Pinpoint the cell where the given text exists, returning its [X, Y] midpoint coordinate. 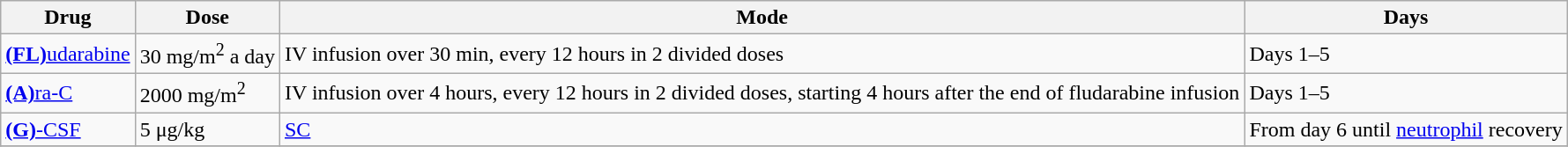
Days [1406, 18]
(FL)udarabine [68, 55]
5 μg/kg [207, 129]
30 mg/m2 a day [207, 55]
Dose [207, 18]
SC [762, 129]
2000 mg/m2 [207, 93]
IV infusion over 30 min, every 12 hours in 2 divided doses [762, 55]
From day 6 until neutrophil recovery [1406, 129]
Drug [68, 18]
(A)ra-C [68, 93]
(G)-CSF [68, 129]
IV infusion over 4 hours, every 12 hours in 2 divided doses, starting 4 hours after the end of fludarabine infusion [762, 93]
Mode [762, 18]
